Search for the cell housing the specified text and yield its (X, Y) center coordinate. 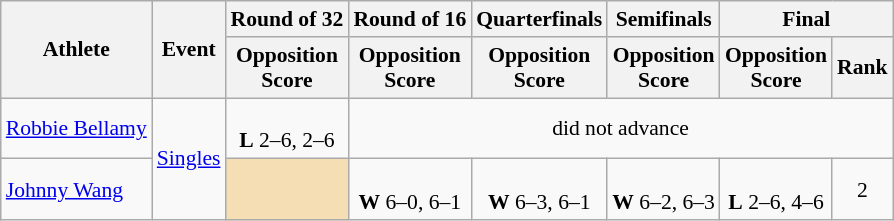
did not advance (620, 128)
Event (189, 50)
Semifinals (664, 19)
Athlete (76, 50)
2 (862, 190)
L 2–6, 4–6 (776, 190)
Rank (862, 68)
Singles (189, 159)
Robbie Bellamy (76, 128)
W 6–3, 6–1 (539, 190)
W 6–2, 6–3 (664, 190)
Final (806, 19)
W 6–0, 6–1 (410, 190)
Round of 16 (410, 19)
Round of 32 (286, 19)
L 2–6, 2–6 (286, 128)
Johnny Wang (76, 190)
Quarterfinals (539, 19)
